Return the [x, y] coordinate for the center point of the cell that contains the specified text.  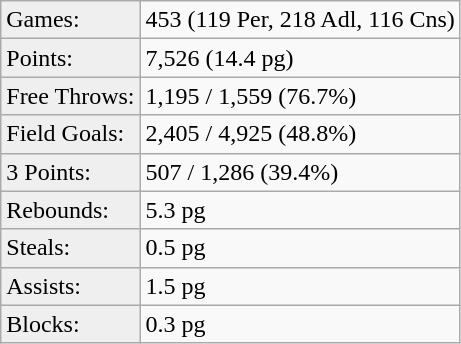
Free Throws: [70, 96]
1.5 pg [300, 286]
0.3 pg [300, 324]
Rebounds: [70, 210]
7,526 (14.4 pg) [300, 58]
2,405 / 4,925 (48.8%) [300, 134]
3 Points: [70, 172]
Assists: [70, 286]
507 / 1,286 (39.4%) [300, 172]
Points: [70, 58]
Blocks: [70, 324]
Steals: [70, 248]
453 (119 Per, 218 Adl, 116 Cns) [300, 20]
Field Goals: [70, 134]
5.3 pg [300, 210]
1,195 / 1,559 (76.7%) [300, 96]
Games: [70, 20]
0.5 pg [300, 248]
